Detect which cell encompasses the target text, then output its [X, Y] center coordinate. 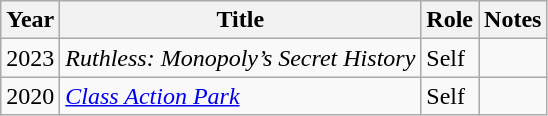
Title [240, 20]
Class Action Park [240, 96]
Role [450, 20]
Ruthless: Monopoly’s Secret History [240, 58]
Year [30, 20]
Notes [513, 20]
2020 [30, 96]
2023 [30, 58]
